Identify which cell holds the provided text, then report its (X, Y) central coordinate. 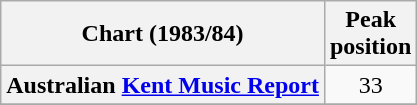
33 (370, 85)
Peakposition (370, 34)
Chart (1983/84) (163, 34)
Australian Kent Music Report (163, 85)
